Determine the [x, y] coordinate at the center of the cell enclosing the given text.  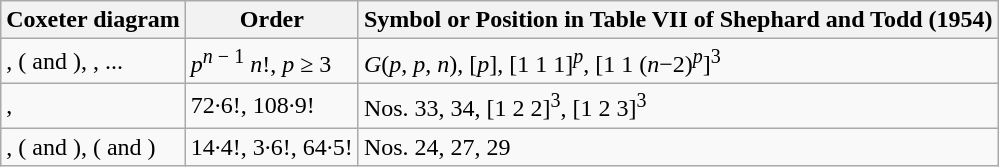
G(p, p, n), [p], [1 1 1]p, [1 1 (n−2)p]3 [678, 62]
Order [272, 20]
, [94, 106]
Nos. 24, 27, 29 [678, 147]
72·6!, 108·9! [272, 106]
pn − 1 n!, p ≥ 3 [272, 62]
, ( and ), , ... [94, 62]
Coxeter diagram [94, 20]
Nos. 33, 34, [1 2 2]3, [1 2 3]3 [678, 106]
Symbol or Position in Table VII of Shephard and Todd (1954) [678, 20]
14·4!, 3·6!, 64·5! [272, 147]
, ( and ), ( and ) [94, 147]
